Scan for the cell matching the given text and deliver its [x, y] coordinate at center. 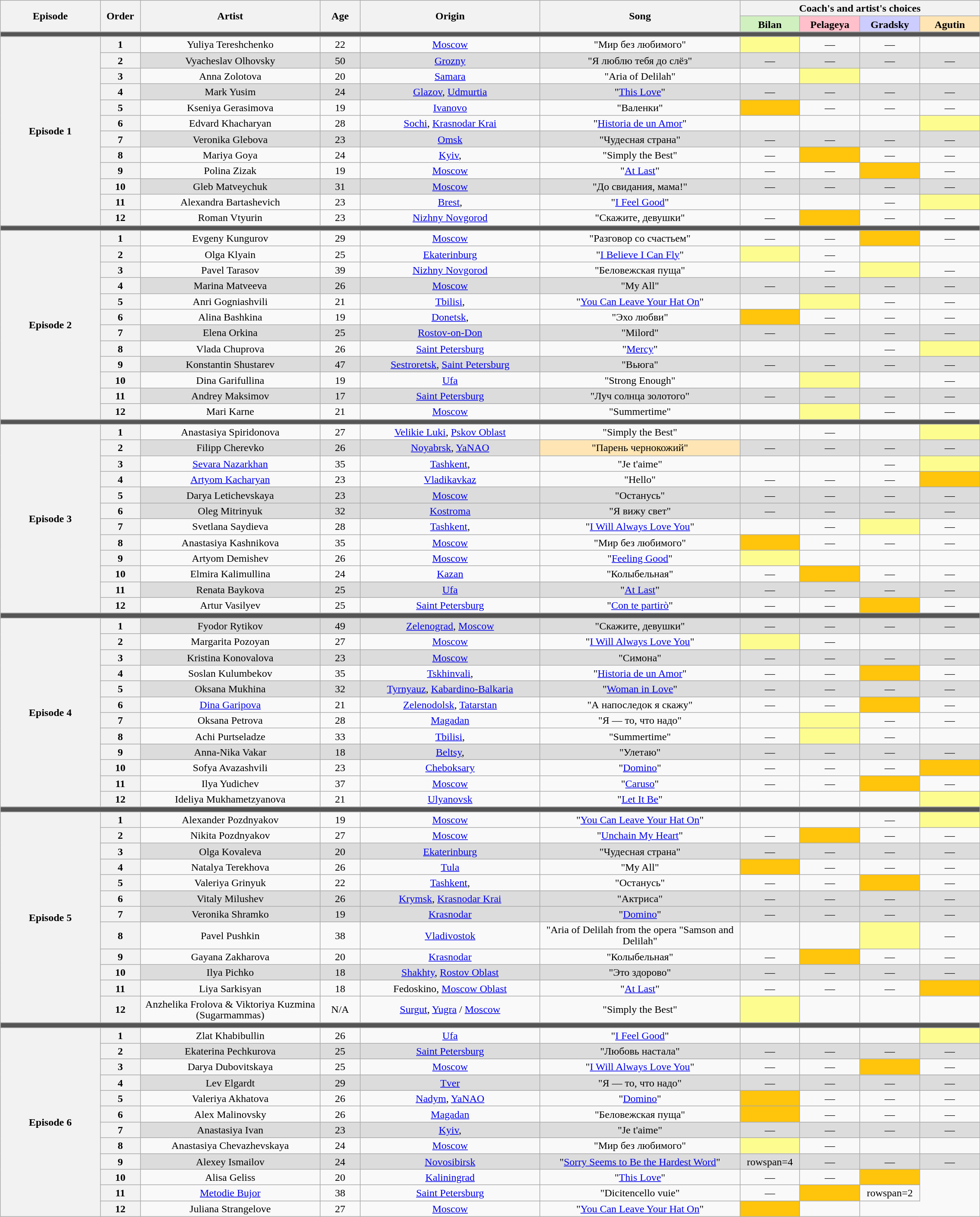
"Feeling Good" [640, 558]
47 [340, 364]
Dina Garifullina [230, 380]
Mark Yusim [230, 92]
Vitaly Milushev [230, 899]
Oksana Mukhina [230, 689]
Samara [450, 76]
Donetsk, [450, 317]
Kseniya Gerasimova [230, 108]
Fedoskino, Moscow Oblast [450, 988]
Kaliningrad [450, 1177]
Elena Orkina [230, 333]
Noyabrsk, YaNAO [450, 448]
"Разговор со счастьем" [640, 239]
Kristina Konovalova [230, 657]
Liya Sarkisyan [230, 988]
Anastasiya Spiridonova [230, 433]
Nikita Pozdnyakov [230, 836]
Artyom Kacharyan [230, 479]
"Валенки" [640, 108]
Achi Purtseladze [230, 736]
Kostroma [450, 511]
Gradsky [890, 24]
Artyom Demishev [230, 558]
17 [340, 395]
"Симона" [640, 657]
Darya Letichevskaya [230, 495]
Age [340, 16]
Zelenodolsk, Tatarstan [450, 705]
50 [340, 60]
Vladivostok [450, 935]
"Let It Be" [640, 800]
Anzhelika Frolova & Viktoriya Kuzmina (Sugarmammas) [230, 1009]
Oleg Mitrinyuk [230, 511]
Ivanovo [450, 108]
Alex Malinovsky [230, 1114]
Grozny [450, 60]
Yuliya Tereshchenko [230, 45]
"Я вижу свет" [640, 511]
"Strong Enough" [640, 380]
Metodie Bujor [230, 1193]
Polina Zizak [230, 171]
Oksana Petrova [230, 720]
Veronika Glebova [230, 139]
Elmira Kalimullina [230, 574]
Episode [50, 16]
rowspan=4 [770, 1161]
33 [340, 736]
Ideliya Mukhametzyanova [230, 800]
Bilan [770, 24]
"I Believe I Can Fly" [640, 254]
Alina Bashkina [230, 317]
Konstantin Shustarev [230, 364]
Artist [230, 16]
Episode 5 [50, 917]
Pavel Tarasov [230, 270]
Marina Matveeva [230, 285]
Gleb Matveychuk [230, 186]
Ekaterina Pechkurova [230, 1051]
Filipp Cherevko [230, 448]
"Milord" [640, 333]
39 [340, 270]
Order [121, 16]
Anastasiya Ivan [230, 1130]
Valeriya Grinyuk [230, 882]
Nadym, YaNAO [450, 1099]
Darya Dubovitskaya [230, 1067]
"Dicitencello vuie" [640, 1193]
Svetlana Saydieva [230, 526]
Song [640, 16]
Soslan Kulumbekov [230, 673]
Juliana Strangelove [230, 1209]
"Woman in Love" [640, 689]
Renata Baykova [230, 589]
Mariya Goya [230, 155]
"Это здорово" [640, 973]
Kazan [450, 574]
"Актриса" [640, 899]
Episode 2 [50, 325]
Veronika Shramko [230, 914]
Olga Kovaleva [230, 851]
"Вьюга" [640, 364]
Anastasiya Kashnikova [230, 542]
Alexandra Bartashevich [230, 202]
Vyacheslav Olhovsky [230, 60]
Episode 1 [50, 131]
Rostov-on-Don [450, 333]
Ulyanovsk [450, 800]
Beltsy, [450, 752]
"Эхо любви" [640, 317]
Episode 4 [50, 713]
Artur Vasilyev [230, 606]
"Con te partirò" [640, 606]
Novosibirsk [450, 1161]
Omsk [450, 139]
Valeriya Akhatova [230, 1099]
Natalya Terekhova [230, 867]
"Aria of Delilah" [640, 76]
49 [340, 626]
31 [340, 186]
Olga Klyain [230, 254]
"Caruso" [640, 783]
Mari Karne [230, 412]
Cheboksary [450, 768]
Episode 3 [50, 519]
Alexander Pozdnyakov [230, 819]
"Я люблю тебя до слёз" [640, 60]
N/A [340, 1009]
Zlat Khabibullin [230, 1036]
"Unchain My Heart" [640, 836]
Margarita Pozoyan [230, 642]
Vlada Chuprova [230, 349]
Sevara Nazarkhan [230, 464]
Alisa Geliss [230, 1177]
Evgeny Kungurov [230, 239]
Pelageya [830, 24]
Roman Vtyurin [230, 218]
Tula [450, 867]
Zelenograd, Moscow [450, 626]
Gayana Zakharova [230, 956]
Vladikavkaz [450, 479]
Anna Zolotova [230, 76]
Velikie Luki, Pskov Oblast [450, 433]
Ilya Pichko [230, 973]
"Sorry Seems to Be the Hardest Word" [640, 1161]
"Парень чернокожий" [640, 448]
Pavel Pushkin [230, 935]
Sofya Avazashvili [230, 768]
Dina Garipova [230, 705]
"Aria of Delilah from the opera "Samson and Delilah" [640, 935]
Krymsk, Krasnodar Krai [450, 899]
Origin [450, 16]
Tver [450, 1083]
"А напоследок я скажу" [640, 705]
Sochi, Krasnodar Krai [450, 123]
Ilya Yudichev [230, 783]
Brest, [450, 202]
Fyodor Rytikov [230, 626]
Surgut, Yugra / Moscow [450, 1009]
Lev Elgardt [230, 1083]
Anna-Nika Vakar [230, 752]
Alexey Ismailov [230, 1161]
Episode 6 [50, 1122]
Glazov, Udmurtia [450, 92]
rowspan=2 [890, 1193]
"Улетаю" [640, 752]
Edvard Khacharyan [230, 123]
"До свидания, мама!" [640, 186]
Anastasiya Chevazhevskaya [230, 1146]
"Mercy" [640, 349]
37 [340, 783]
"Луч солнца золотого" [640, 395]
Shakhty, Rostov Oblast [450, 973]
Anri Gogniashvili [230, 302]
Sestroretsk, Saint Petersburg [450, 364]
Coach's and artist's choices [860, 9]
Tskhinvali, [450, 673]
Tyrnyauz, Kabardino-Balkaria [450, 689]
"Hello" [640, 479]
Agutin [949, 24]
Andrey Maksimov [230, 395]
"Любовь настала" [640, 1051]
